Return (x, y) of the center of cell containing provided text 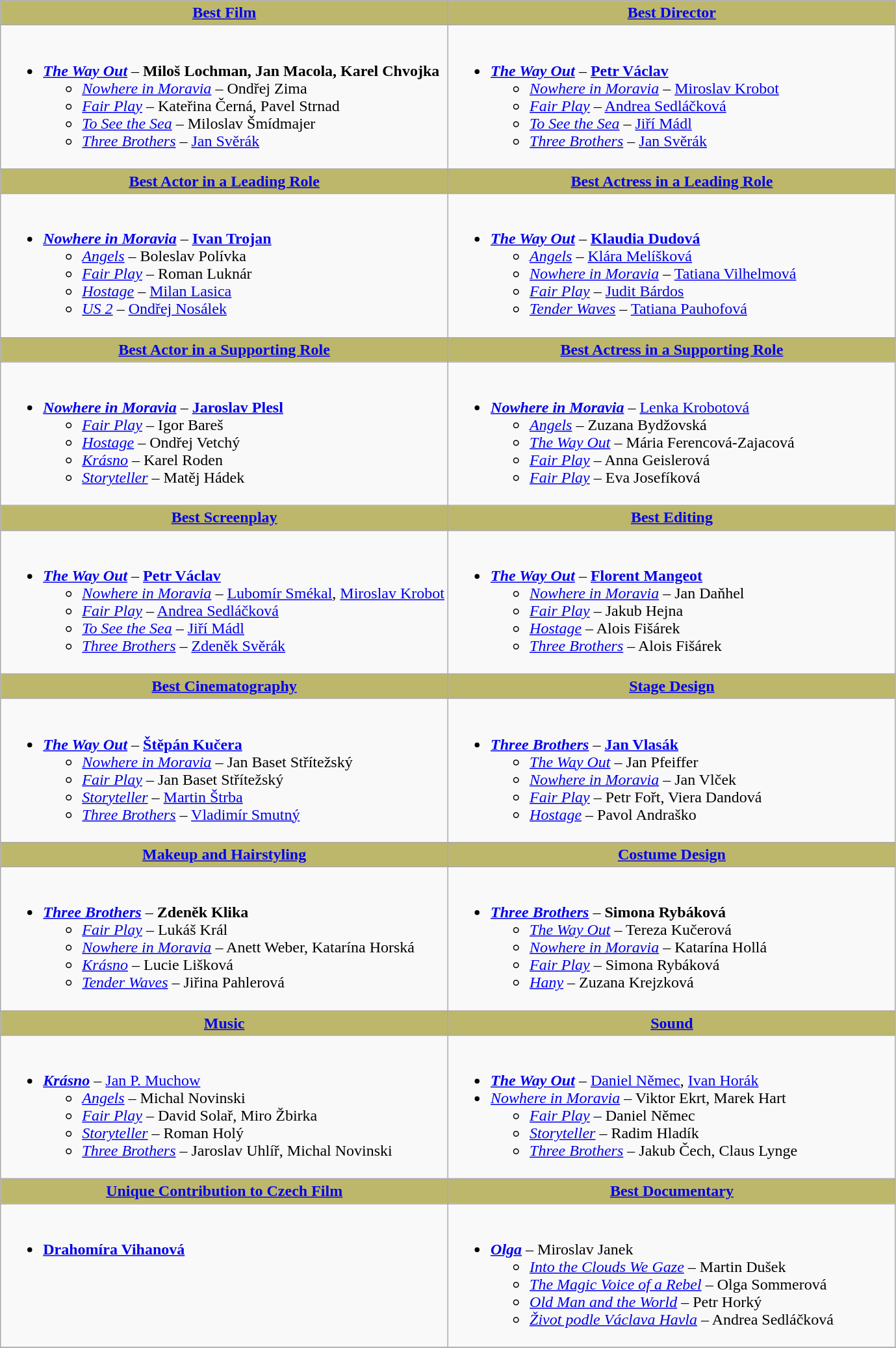
The Way Out – Klaudia DudováAngels – Klára MelíškováNowhere in Moravia – Tatiana VilhelmováFair Play – Judit BárdosTender Waves – Tatiana Pauhofová (672, 265)
Best Actor in a Supporting Role (225, 350)
Three Brothers – Jan VlasákThe Way Out – Jan PfeifferNowhere in Moravia – Jan VlčekFair Play – Petr Fořt, Viera DandováHostage – Pavol Andraško (672, 770)
Unique Contribution to Czech Film (225, 1191)
Best Editing (672, 518)
Best Actor in a Leading Role (225, 181)
Drahomíra Vihanová (225, 1276)
Best Film (225, 13)
Best Documentary (672, 1191)
Costume Design (672, 854)
The Way Out – Florent MangeotNowhere in Moravia – Jan DaňhelFair Play – Jakub HejnaHostage – Alois FišárekThree Brothers – Alois Fišárek (672, 602)
Best Cinematography (225, 686)
Best Actress in a Leading Role (672, 181)
Nowhere in Moravia – Jaroslav PleslFair Play – Igor BarešHostage – Ondřej VetchýKrásno – Karel RodenStoryteller – Matěj Hádek (225, 434)
Three Brothers – Simona RybákováThe Way Out – Tereza KučerováNowhere in Moravia – Katarína HolláFair Play – Simona RybákováHany – Zuzana Krejzková (672, 938)
Nowhere in Moravia – Ivan TrojanAngels – Boleslav PolívkaFair Play – Roman LuknárHostage – Milan LasicaUS 2 – Ondřej Nosálek (225, 265)
Best Screenplay (225, 518)
The Way Out – Petr VáclavNowhere in Moravia – Miroslav KrobotFair Play – Andrea SedláčkováTo See the Sea – Jiří MádlThree Brothers – Jan Svěrák (672, 97)
Makeup and Hairstyling (225, 854)
Stage Design (672, 686)
Sound (672, 1023)
Best Director (672, 13)
Best Actress in a Supporting Role (672, 350)
Music (225, 1023)
